Output the (x, y) coordinate of the center of the cell containing the given text.  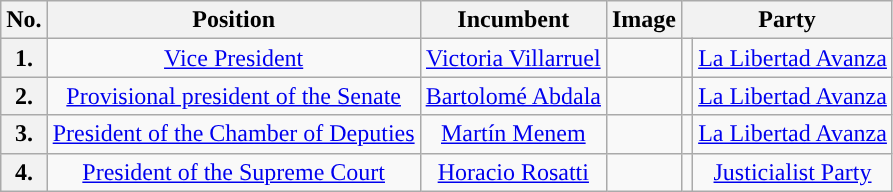
Party (788, 20)
1. (24, 58)
Incumbent (513, 20)
Horacio Rosatti (513, 172)
President of the Supreme Court (234, 172)
Image (644, 20)
President of the Chamber of Deputies (234, 134)
Martín Menem (513, 134)
4. (24, 172)
3. (24, 134)
Provisional president of the Senate (234, 96)
2. (24, 96)
Position (234, 20)
Justicialist Party (793, 172)
Bartolomé Abdala (513, 96)
No. (24, 20)
Victoria Villarruel (513, 58)
Vice President (234, 58)
